Find where the given text appears and provide that cell's center as [x, y] coordinate. 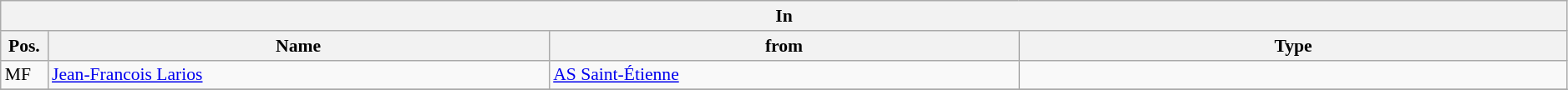
AS Saint-Étienne [784, 75]
Type [1293, 46]
from [784, 46]
Name [298, 46]
Jean-Francois Larios [298, 75]
MF [24, 75]
In [784, 16]
Pos. [24, 46]
